Locate the cell with the specified text and output its (x, y) center coordinate. 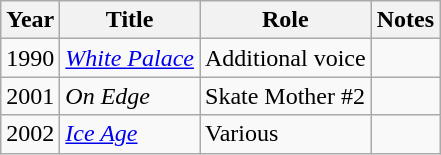
Title (130, 20)
2002 (30, 134)
2001 (30, 96)
1990 (30, 58)
Additional voice (286, 58)
Ice Age (130, 134)
Role (286, 20)
Year (30, 20)
Various (286, 134)
White Palace (130, 58)
Notes (405, 20)
On Edge (130, 96)
Skate Mother #2 (286, 96)
